Return (x, y) of the center of cell containing provided text 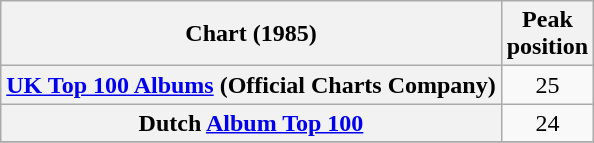
25 (547, 85)
Dutch Album Top 100 (251, 123)
Chart (1985) (251, 34)
24 (547, 123)
UK Top 100 Albums (Official Charts Company) (251, 85)
Peakposition (547, 34)
